Return the [X, Y] coordinate for the center point of the cell that contains the specified text.  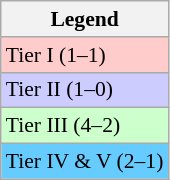
Tier I (1–1) [85, 55]
Tier III (4–2) [85, 126]
Tier II (1–0) [85, 90]
Tier IV & V (2–1) [85, 162]
Legend [85, 19]
